Locate the cell with the specified text and output its (x, y) center coordinate. 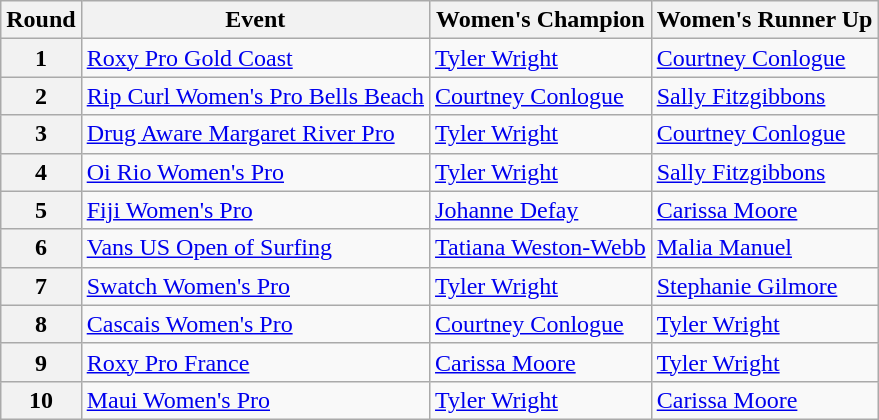
7 (41, 286)
10 (41, 400)
4 (41, 172)
9 (41, 362)
3 (41, 134)
Cascais Women's Pro (255, 324)
Drug Aware Margaret River Pro (255, 134)
Johanne Defay (541, 210)
Malia Manuel (764, 248)
Fiji Women's Pro (255, 210)
Tatiana Weston-Webb (541, 248)
1 (41, 58)
Oi Rio Women's Pro (255, 172)
Roxy Pro Gold Coast (255, 58)
Maui Women's Pro (255, 400)
Rip Curl Women's Pro Bells Beach (255, 96)
Vans US Open of Surfing (255, 248)
2 (41, 96)
8 (41, 324)
Women's Champion (541, 20)
Event (255, 20)
6 (41, 248)
5 (41, 210)
Roxy Pro France (255, 362)
Swatch Women's Pro (255, 286)
Stephanie Gilmore (764, 286)
Round (41, 20)
Women's Runner Up (764, 20)
